Extract the (X, Y) coordinate from the center of the cell holding the provided text.  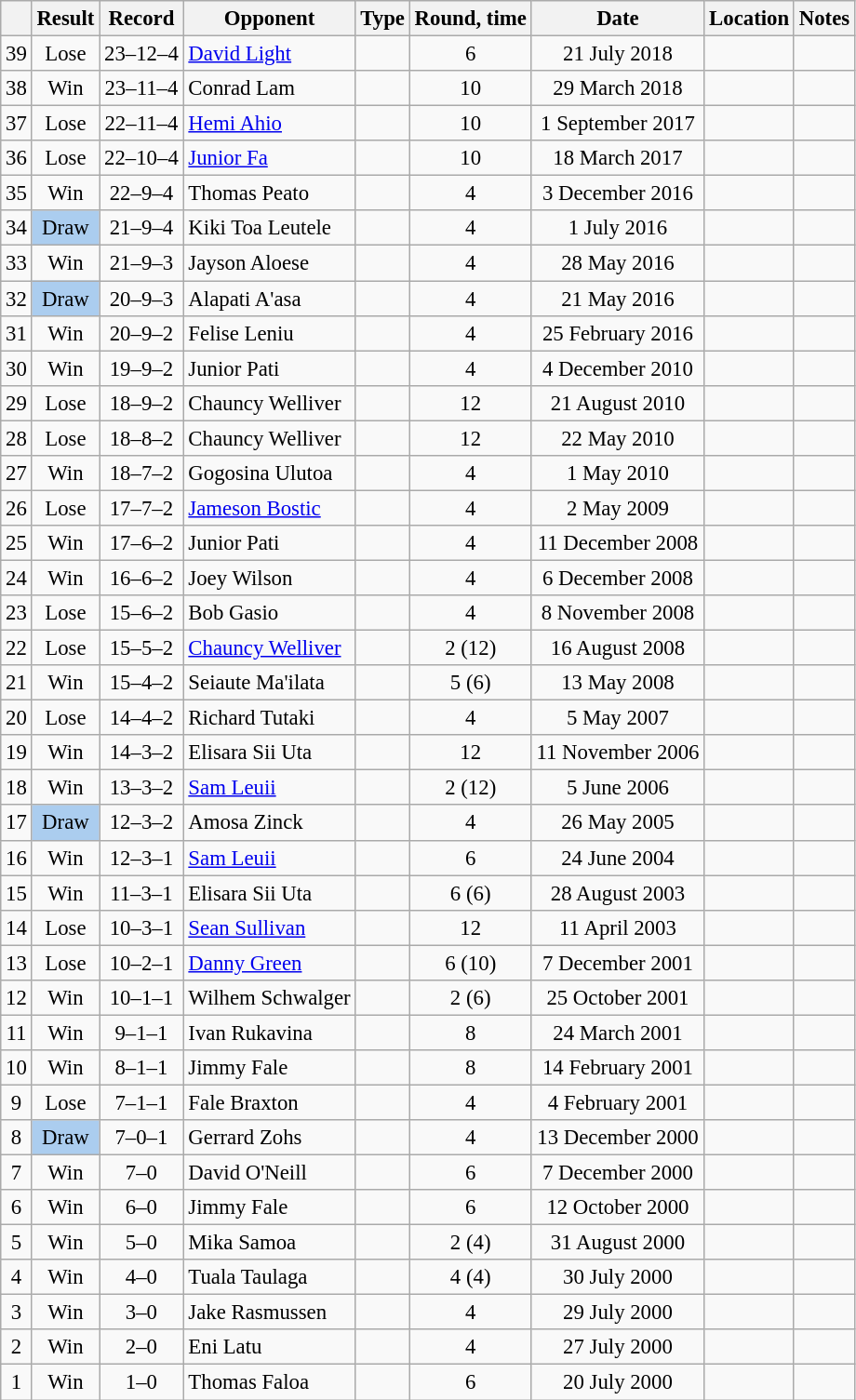
Tuala Taulaga (270, 1277)
15 (17, 893)
29 (17, 403)
Date (618, 19)
25 October 2001 (618, 998)
3–0 (141, 1313)
Joey Wilson (270, 578)
Thomas Faloa (270, 1382)
24 (17, 578)
Gogosina Ulutoa (270, 473)
14–3–2 (141, 753)
Sean Sullivan (270, 927)
15–4–2 (141, 683)
19–9–2 (141, 368)
Result (65, 19)
13 May 2008 (618, 683)
4 (4) (471, 1277)
13–3–2 (141, 788)
6–0 (141, 1207)
Location (750, 19)
Alapati A'asa (270, 299)
7 December 2000 (618, 1173)
14 (17, 927)
4 December 2010 (618, 368)
11–3–1 (141, 893)
Jameson Bostic (270, 508)
5 May 2007 (618, 718)
21 May 2016 (618, 299)
29 March 2018 (618, 88)
Conrad Lam (270, 88)
10–3–1 (141, 927)
25 (17, 543)
15–5–2 (141, 648)
4 February 2001 (618, 1102)
12–3–2 (141, 823)
Wilhem Schwalger (270, 998)
Junior Fa (270, 158)
1–0 (141, 1382)
31 August 2000 (618, 1243)
13 (17, 963)
37 (17, 124)
30 July 2000 (618, 1277)
26 (17, 508)
19 (17, 753)
5 June 2006 (618, 788)
28 August 2003 (618, 893)
Ivan Rukavina (270, 1033)
21–9–3 (141, 263)
3 December 2016 (618, 193)
22 (17, 648)
13 December 2000 (618, 1138)
8 November 2008 (618, 613)
Richard Tutaki (270, 718)
16–6–2 (141, 578)
16 August 2008 (618, 648)
2 May 2009 (618, 508)
25 February 2016 (618, 333)
26 May 2005 (618, 823)
Kiki Toa Leutele (270, 228)
1 July 2016 (618, 228)
Bob Gasio (270, 613)
11 (17, 1033)
Mika Samoa (270, 1243)
5 (6) (471, 683)
38 (17, 88)
Jake Rasmussen (270, 1313)
10–2–1 (141, 963)
21 July 2018 (618, 54)
David Light (270, 54)
18 (17, 788)
Seiaute Ma'ilata (270, 683)
Jayson Aloese (270, 263)
11 November 2006 (618, 753)
18–7–2 (141, 473)
2 (17, 1348)
21–9–4 (141, 228)
Type (382, 19)
39 (17, 54)
34 (17, 228)
10–1–1 (141, 998)
21 August 2010 (618, 403)
20 July 2000 (618, 1382)
Eni Latu (270, 1348)
15–6–2 (141, 613)
7 (17, 1173)
12 October 2000 (618, 1207)
4–0 (141, 1277)
2 (4) (471, 1243)
Danny Green (270, 963)
36 (17, 158)
David O'Neill (270, 1173)
22–10–4 (141, 158)
24 March 2001 (618, 1033)
7 December 2001 (618, 963)
22–9–4 (141, 193)
Gerrard Zohs (270, 1138)
7–1–1 (141, 1102)
Notes (824, 19)
29 July 2000 (618, 1313)
11 April 2003 (618, 927)
7–0 (141, 1173)
33 (17, 263)
12–3–1 (141, 858)
7–0–1 (141, 1138)
21 (17, 683)
Fale Braxton (270, 1102)
6 December 2008 (618, 578)
1 May 2010 (618, 473)
1 (17, 1382)
23–12–4 (141, 54)
31 (17, 333)
5 (17, 1243)
Record (141, 19)
20–9–2 (141, 333)
11 December 2008 (618, 543)
17–6–2 (141, 543)
17–7–2 (141, 508)
9 (17, 1102)
8–1–1 (141, 1068)
28 (17, 438)
18–8–2 (141, 438)
Round, time (471, 19)
Hemi Ahio (270, 124)
17 (17, 823)
22 May 2010 (618, 438)
23 (17, 613)
5–0 (141, 1243)
16 (17, 858)
14–4–2 (141, 718)
14 February 2001 (618, 1068)
24 June 2004 (618, 858)
27 July 2000 (618, 1348)
28 May 2016 (618, 263)
18 March 2017 (618, 158)
20–9–3 (141, 299)
9–1–1 (141, 1033)
2 (6) (471, 998)
3 (17, 1313)
Thomas Peato (270, 193)
22–11–4 (141, 124)
30 (17, 368)
18–9–2 (141, 403)
Felise Leniu (270, 333)
6 (10) (471, 963)
23–11–4 (141, 88)
20 (17, 718)
Opponent (270, 19)
32 (17, 299)
27 (17, 473)
6 (6) (471, 893)
35 (17, 193)
2–0 (141, 1348)
Amosa Zinck (270, 823)
1 September 2017 (618, 124)
